Locate the cell with the specified text and output its [x, y] center coordinate. 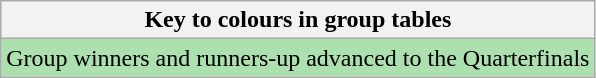
Group winners and runners-up advanced to the Quarterfinals [298, 58]
Key to colours in group tables [298, 20]
